Extract the [X, Y] coordinate from the center of the cell holding the provided text.  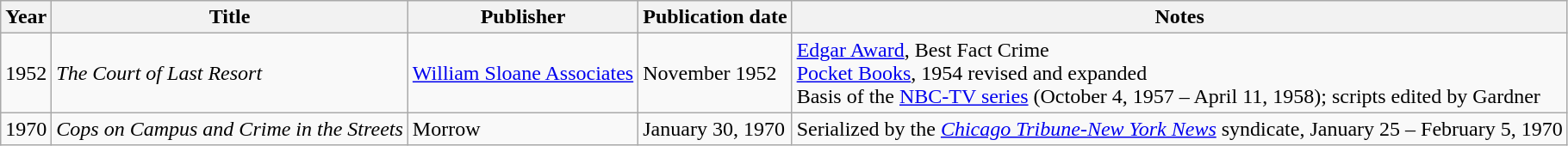
Publisher [522, 17]
The Court of Last Resort [230, 73]
November 1952 [715, 73]
January 30, 1970 [715, 129]
Cops on Campus and Crime in the Streets [230, 129]
Morrow [522, 129]
William Sloane Associates [522, 73]
Title [230, 17]
Notes [1179, 17]
1952 [26, 73]
Publication date [715, 17]
Year [26, 17]
Serialized by the Chicago Tribune-New York News syndicate, January 25 – February 5, 1970 [1179, 129]
1970 [26, 129]
